Search for the cell housing the specified text and yield its [X, Y] center coordinate. 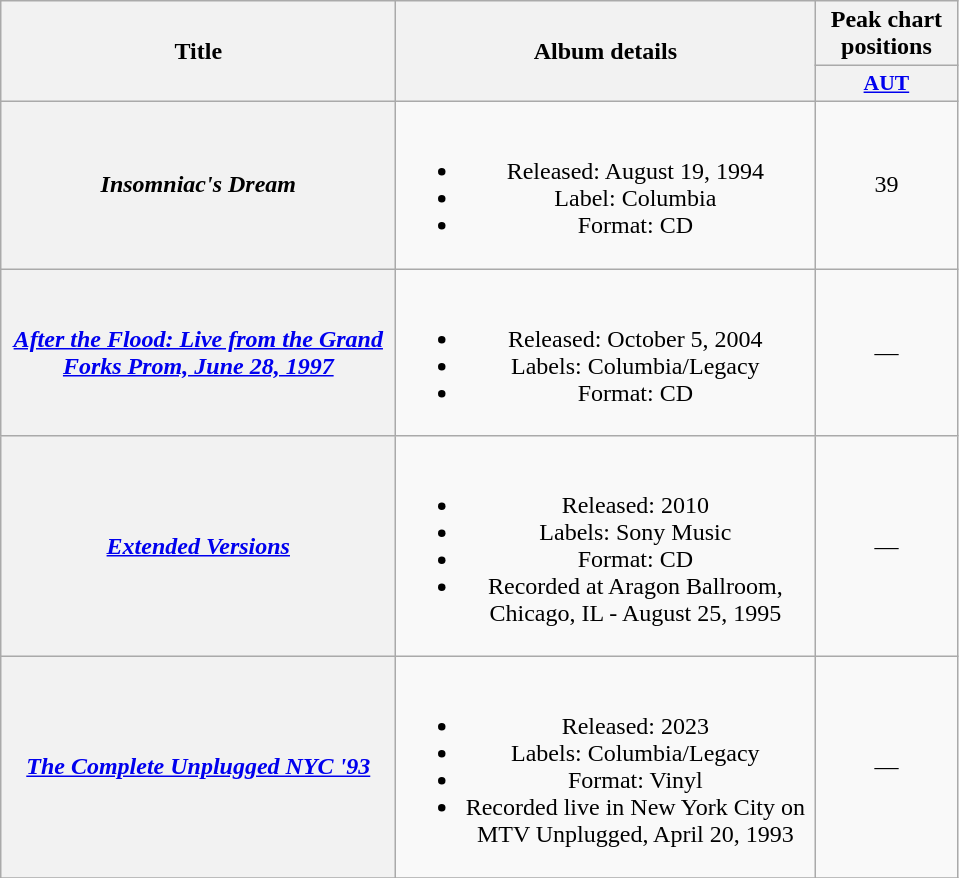
Extended Versions [198, 546]
The Complete Unplugged NYC '93 [198, 768]
Album details [606, 52]
After the Flood: Live from the Grand Forks Prom, June 28, 1997 [198, 352]
Released: 2023Labels: Columbia/LegacyFormat: VinylRecorded live in New York City on MTV Unplugged, April 20, 1993 [606, 768]
Released: October 5, 2004Labels: Columbia/LegacyFormat: CD [606, 352]
Released: August 19, 1994Label: ColumbiaFormat: CD [606, 184]
39 [886, 184]
Insomniac's Dream [198, 184]
Title [198, 52]
Released: 2010Labels: Sony MusicFormat: CDRecorded at Aragon Ballroom, Chicago, IL - August 25, 1995 [606, 546]
Peak chart positions [886, 34]
AUT [886, 84]
